Output the (x, y) coordinate of the center of the cell containing the given text.  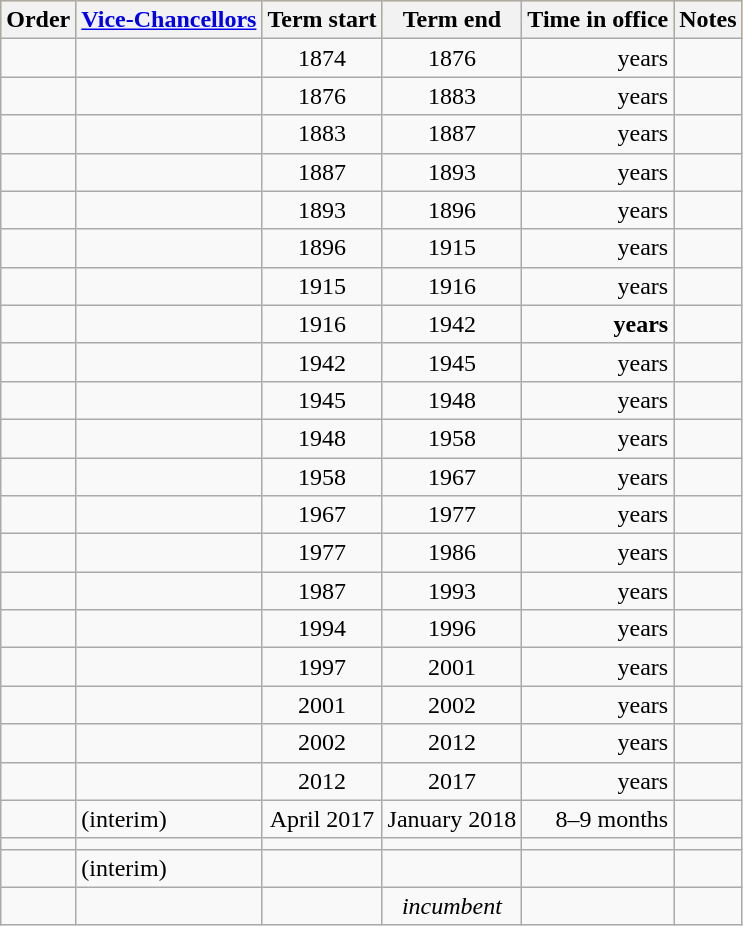
Term start (322, 20)
January 2018 (452, 819)
1994 (322, 629)
1993 (452, 591)
Vice-Chancellors (169, 20)
April 2017 (322, 819)
Time in office (598, 20)
1987 (322, 591)
incumbent (452, 906)
1874 (322, 58)
1996 (452, 629)
Order (38, 20)
Term end (452, 20)
2017 (452, 781)
Notes (708, 20)
1986 (452, 553)
8–9 months (598, 819)
1997 (322, 667)
